Extract the (x, y) coordinate from the center of the cell holding the provided text.  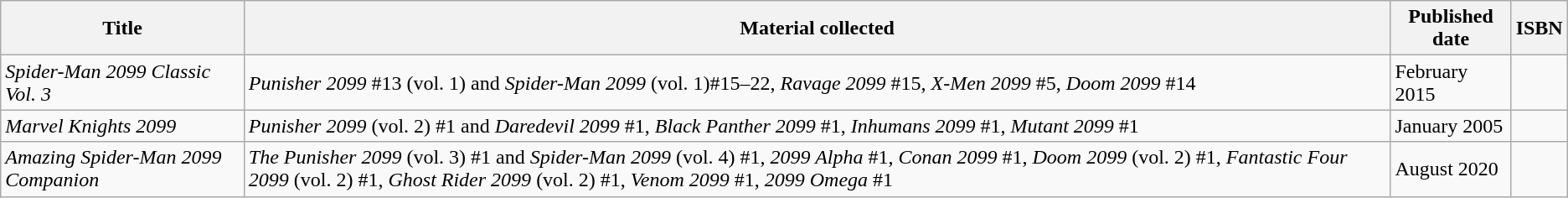
August 2020 (1451, 169)
Published date (1451, 29)
Material collected (818, 29)
Amazing Spider-Man 2099 Companion (122, 169)
January 2005 (1451, 126)
Punisher 2099 (vol. 2) #1 and Daredevil 2099 #1, Black Panther 2099 #1, Inhumans 2099 #1, Mutant 2099 #1 (818, 126)
Spider-Man 2099 Classic Vol. 3 (122, 82)
February 2015 (1451, 82)
Title (122, 29)
Marvel Knights 2099 (122, 126)
ISBN (1540, 29)
Punisher 2099 #13 (vol. 1) and Spider-Man 2099 (vol. 1)#15–22, Ravage 2099 #15, X-Men 2099 #5, Doom 2099 #14 (818, 82)
